Return the (X, Y) coordinate for the center point of the cell that contains the specified text.  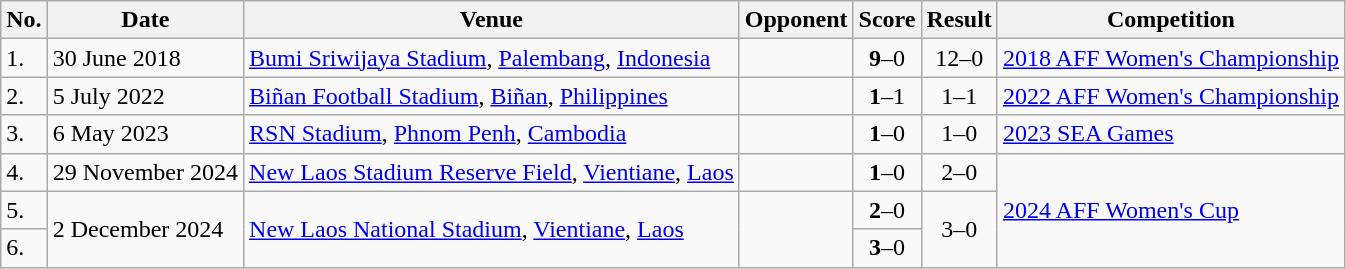
1. (24, 58)
5. (24, 210)
9–0 (887, 58)
RSN Stadium, Phnom Penh, Cambodia (492, 134)
6. (24, 248)
New Laos National Stadium, Vientiane, Laos (492, 229)
2023 SEA Games (1170, 134)
2022 AFF Women's Championship (1170, 96)
Date (145, 20)
Competition (1170, 20)
Result (959, 20)
2024 AFF Women's Cup (1170, 210)
29 November 2024 (145, 172)
6 May 2023 (145, 134)
5 July 2022 (145, 96)
New Laos Stadium Reserve Field, Vientiane, Laos (492, 172)
4. (24, 172)
Biñan Football Stadium, Biñan, Philippines (492, 96)
2 December 2024 (145, 229)
3. (24, 134)
2. (24, 96)
2018 AFF Women's Championship (1170, 58)
Score (887, 20)
12–0 (959, 58)
30 June 2018 (145, 58)
No. (24, 20)
Opponent (796, 20)
Venue (492, 20)
Bumi Sriwijaya Stadium, Palembang, Indonesia (492, 58)
